Determine the [x, y] coordinate at the center of the cell enclosing the given text.  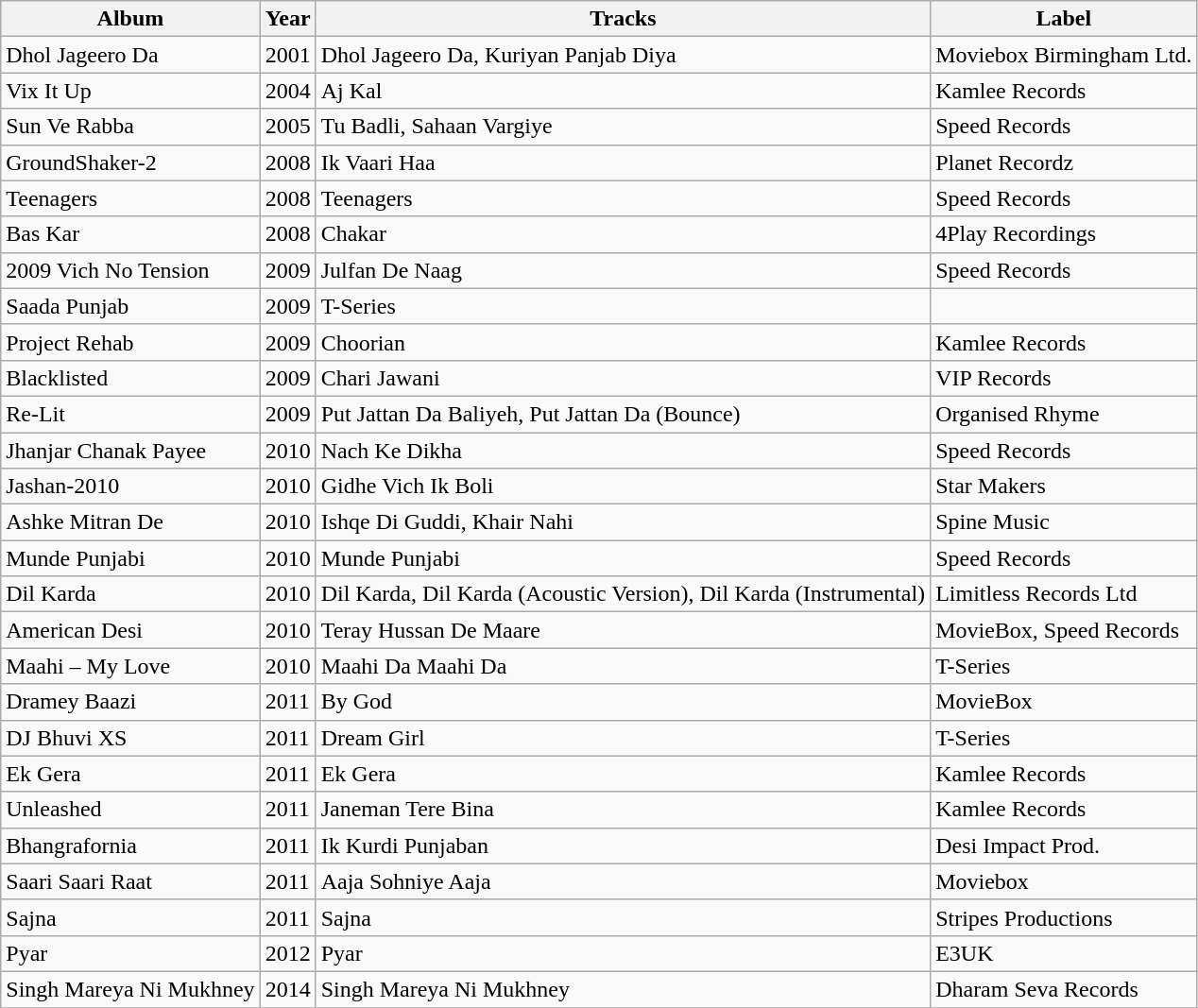
Star Makers [1064, 487]
Tu Badli, Sahaan Vargiye [623, 127]
Moviebox Birmingham Ltd. [1064, 55]
Re-Lit [130, 414]
Maahi – My Love [130, 666]
2014 [287, 989]
2004 [287, 91]
Dramey Baazi [130, 702]
Gidhe Vich Ik Boli [623, 487]
Label [1064, 19]
Dil Karda [130, 594]
Maahi Da Maahi Da [623, 666]
Saada Punjab [130, 306]
Moviebox [1064, 881]
Jashan-2010 [130, 487]
Chakar [623, 234]
GroundShaker-2 [130, 162]
Year [287, 19]
VIP Records [1064, 378]
Ik Vaari Haa [623, 162]
Limitless Records Ltd [1064, 594]
DJ Bhuvi XS [130, 738]
Ik Kurdi Punjaban [623, 846]
2005 [287, 127]
Planet Recordz [1064, 162]
Tracks [623, 19]
Organised Rhyme [1064, 414]
MovieBox, Speed Records [1064, 630]
Ashke Mitran De [130, 522]
Jhanjar Chanak Payee [130, 451]
Dream Girl [623, 738]
Desi Impact Prod. [1064, 846]
Chari Jawani [623, 378]
Bas Kar [130, 234]
MovieBox [1064, 702]
Vix It Up [130, 91]
Put Jattan Da Baliyeh, Put Jattan Da (Bounce) [623, 414]
Aj Kal [623, 91]
Spine Music [1064, 522]
Choorian [623, 342]
Album [130, 19]
Dhol Jageero Da [130, 55]
Julfan De Naag [623, 270]
2012 [287, 953]
Stripes Productions [1064, 917]
Saari Saari Raat [130, 881]
Sun Ve Rabba [130, 127]
Nach Ke Dikha [623, 451]
Project Rehab [130, 342]
Dharam Seva Records [1064, 989]
Unleashed [130, 810]
American Desi [130, 630]
2001 [287, 55]
E3UK [1064, 953]
Aaja Sohniye Aaja [623, 881]
Ishqe Di Guddi, Khair Nahi [623, 522]
2009 Vich No Tension [130, 270]
Bhangrafornia [130, 846]
Dhol Jageero Da, Kuriyan Panjab Diya [623, 55]
Blacklisted [130, 378]
Dil Karda, Dil Karda (Acoustic Version), Dil Karda (Instrumental) [623, 594]
By God [623, 702]
Janeman Tere Bina [623, 810]
4Play Recordings [1064, 234]
Teray Hussan De Maare [623, 630]
